Determine the (X, Y) coordinate at the center of the cell enclosing the given text.  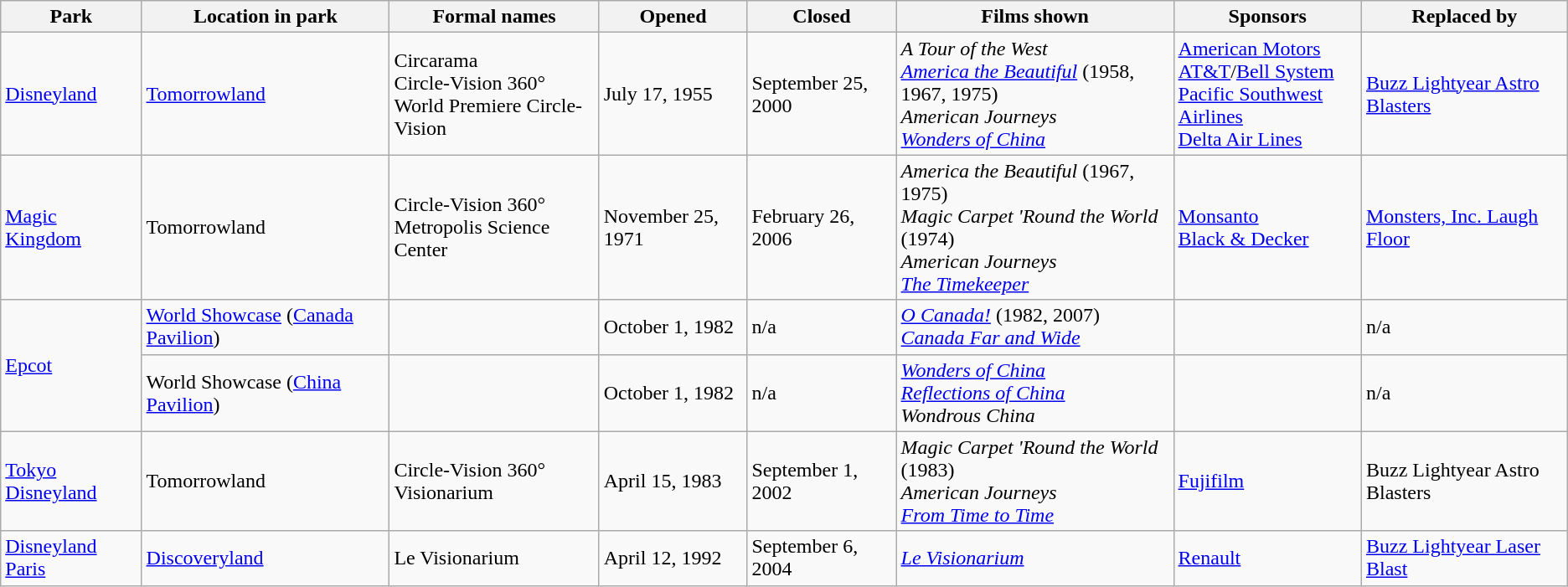
November 25, 1971 (673, 228)
Epcot (71, 365)
O Canada! (1982, 2007)Canada Far and Wide (1035, 327)
Replaced by (1464, 17)
Monsters, Inc. Laugh Floor (1464, 228)
Magic Carpet 'Round the World (1983)American JourneysFrom Time to Time (1035, 481)
American MotorsAT&T/Bell SystemPacific Southwest AirlinesDelta Air Lines (1267, 94)
A Tour of the WestAmerica the Beautiful (1958, 1967, 1975)American JourneysWonders of China (1035, 94)
Magic Kingdom (71, 228)
April 15, 1983 (673, 481)
MonsantoBlack & Decker (1267, 228)
Fujifilm (1267, 481)
CircaramaCircle-Vision 360°World Premiere Circle-Vision (494, 94)
February 26, 2006 (822, 228)
Location in park (266, 17)
Tokyo Disneyland (71, 481)
Circle-Vision 360°Metropolis Science Center (494, 228)
World Showcase (Canada Pavilion) (266, 327)
Renault (1267, 558)
Films shown (1035, 17)
Opened (673, 17)
Disneyland (71, 94)
America the Beautiful (1967, 1975)Magic Carpet 'Round the World (1974)American JourneysThe Timekeeper (1035, 228)
Disneyland Paris (71, 558)
September 1, 2002 (822, 481)
July 17, 1955 (673, 94)
Discoveryland (266, 558)
Circle-Vision 360°Visionarium (494, 481)
Buzz Lightyear Laser Blast (1464, 558)
World Showcase (China Pavilion) (266, 393)
Closed (822, 17)
Wonders of ChinaReflections of ChinaWondrous China (1035, 393)
September 6, 2004 (822, 558)
Sponsors (1267, 17)
Formal names (494, 17)
September 25, 2000 (822, 94)
April 12, 1992 (673, 558)
Park (71, 17)
